Provide the (X, Y) coordinate of the cell's center where the given text is located.  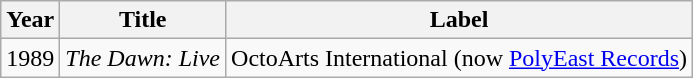
Label (460, 20)
Year (30, 20)
OctoArts International (now PolyEast Records) (460, 58)
The Dawn: Live (143, 58)
1989 (30, 58)
Title (143, 20)
